Locate the cell with the specified text and output its [x, y] center coordinate. 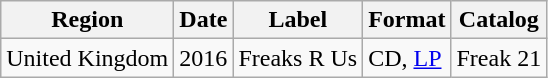
Freaks R Us [298, 58]
United Kingdom [88, 58]
2016 [204, 58]
CD, LP [407, 58]
Catalog [499, 20]
Label [298, 20]
Date [204, 20]
Freak 21 [499, 58]
Format [407, 20]
Region [88, 20]
